Find where the given text appears and provide that cell's center as (x, y) coordinate. 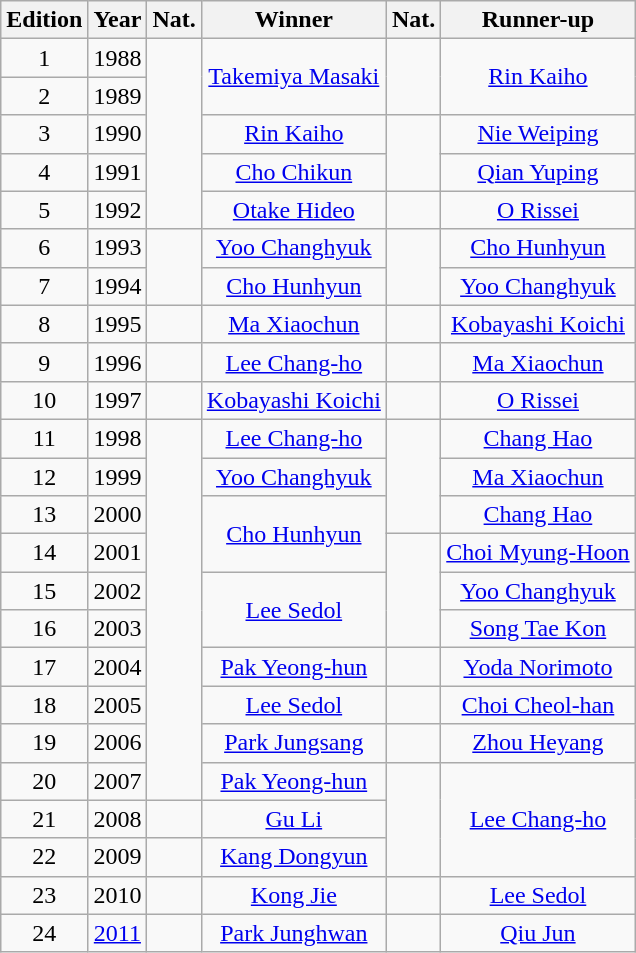
Year (118, 20)
2008 (118, 819)
Kang Dongyun (294, 857)
1992 (118, 210)
2007 (118, 781)
Cho Chikun (294, 172)
2009 (118, 857)
Park Jungsang (294, 743)
2000 (118, 515)
Otake Hideo (294, 210)
24 (44, 933)
23 (44, 895)
2002 (118, 591)
Yoda Norimoto (538, 667)
2001 (118, 553)
Song Tae Kon (538, 629)
1996 (118, 362)
21 (44, 819)
1989 (118, 96)
2004 (118, 667)
Gu Li (294, 819)
6 (44, 248)
3 (44, 134)
Takemiya Masaki (294, 77)
1993 (118, 248)
9 (44, 362)
1994 (118, 286)
Qian Yuping (538, 172)
1995 (118, 324)
1999 (118, 477)
13 (44, 515)
4 (44, 172)
Zhou Heyang (538, 743)
14 (44, 553)
15 (44, 591)
11 (44, 438)
19 (44, 743)
2 (44, 96)
5 (44, 210)
8 (44, 324)
10 (44, 400)
1997 (118, 400)
2010 (118, 895)
2003 (118, 629)
1990 (118, 134)
Winner (294, 20)
1 (44, 58)
18 (44, 705)
2006 (118, 743)
2011 (118, 933)
1998 (118, 438)
Edition (44, 20)
17 (44, 667)
Qiu Jun (538, 933)
1991 (118, 172)
Kong Jie (294, 895)
Park Junghwan (294, 933)
16 (44, 629)
12 (44, 477)
2005 (118, 705)
1988 (118, 58)
Runner-up (538, 20)
20 (44, 781)
Nie Weiping (538, 134)
7 (44, 286)
Choi Myung-Hoon (538, 553)
Choi Cheol-han (538, 705)
22 (44, 857)
